Locate the cell with the specified text and output its (x, y) center coordinate. 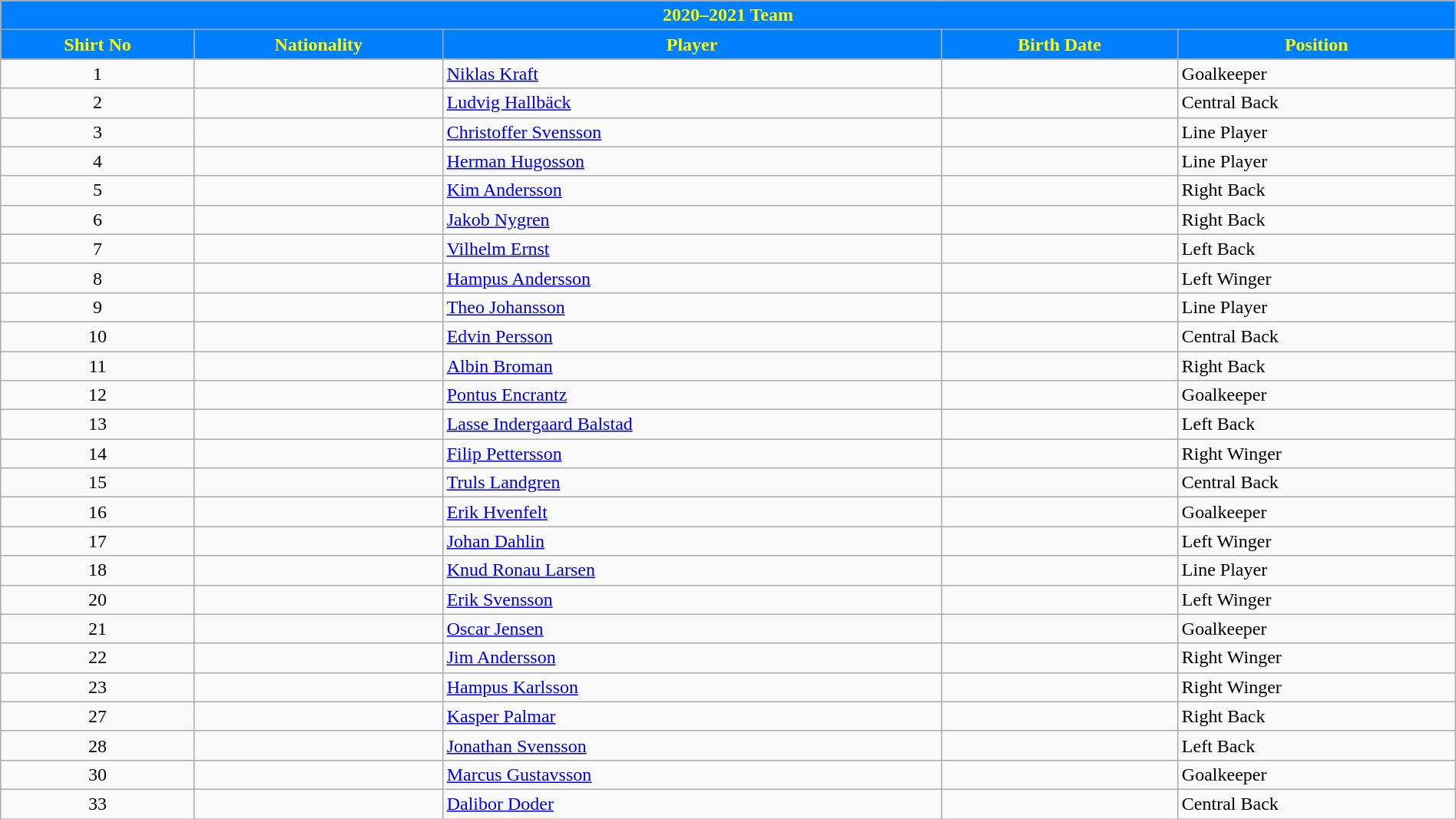
Christoffer Svensson (692, 132)
2 (98, 103)
Truls Landgren (692, 483)
16 (98, 512)
Nationality (318, 45)
17 (98, 541)
6 (98, 220)
Filip Pettersson (692, 454)
11 (98, 366)
23 (98, 687)
Jonathan Svensson (692, 745)
Theo Johansson (692, 307)
Herman Hugosson (692, 161)
2020–2021 Team (728, 15)
Vilhelm Ernst (692, 249)
12 (98, 395)
3 (98, 132)
33 (98, 804)
1 (98, 74)
27 (98, 716)
Ludvig Hallbäck (692, 103)
18 (98, 570)
Kasper Palmar (692, 716)
Jakob Nygren (692, 220)
30 (98, 774)
Oscar Jensen (692, 629)
Johan Dahlin (692, 541)
Niklas Kraft (692, 74)
Hampus Karlsson (692, 687)
7 (98, 249)
Erik Svensson (692, 599)
Position (1316, 45)
5 (98, 190)
Hampus Andersson (692, 278)
Jim Andersson (692, 658)
4 (98, 161)
21 (98, 629)
Marcus Gustavsson (692, 774)
15 (98, 483)
13 (98, 424)
14 (98, 454)
Shirt No (98, 45)
Albin Broman (692, 366)
Erik Hvenfelt (692, 512)
Pontus Encrantz (692, 395)
Birth Date (1060, 45)
9 (98, 307)
22 (98, 658)
8 (98, 278)
Dalibor Doder (692, 804)
Edvin Persson (692, 336)
28 (98, 745)
Lasse Indergaard Balstad (692, 424)
Player (692, 45)
Kim Andersson (692, 190)
Knud Ronau Larsen (692, 570)
20 (98, 599)
10 (98, 336)
